Scan for the cell matching the given text and deliver its (X, Y) coordinate at center. 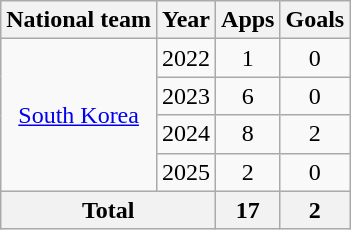
Goals (315, 20)
Total (108, 210)
2022 (186, 58)
1 (248, 58)
Year (186, 20)
South Korea (79, 115)
8 (248, 134)
National team (79, 20)
6 (248, 96)
Apps (248, 20)
2024 (186, 134)
2023 (186, 96)
17 (248, 210)
2025 (186, 172)
